Pinpoint the cell where the given text exists, returning its (X, Y) midpoint coordinate. 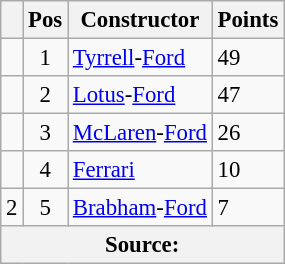
Lotus-Ford (140, 95)
49 (248, 58)
Constructor (140, 20)
4 (46, 170)
Points (248, 20)
7 (248, 208)
Brabham-Ford (140, 208)
Pos (46, 20)
26 (248, 133)
10 (248, 170)
1 (46, 58)
Tyrrell-Ford (140, 58)
47 (248, 95)
Source: (142, 245)
McLaren-Ford (140, 133)
3 (46, 133)
5 (46, 208)
Ferrari (140, 170)
